Scan for the cell matching the given text and deliver its (x, y) coordinate at center. 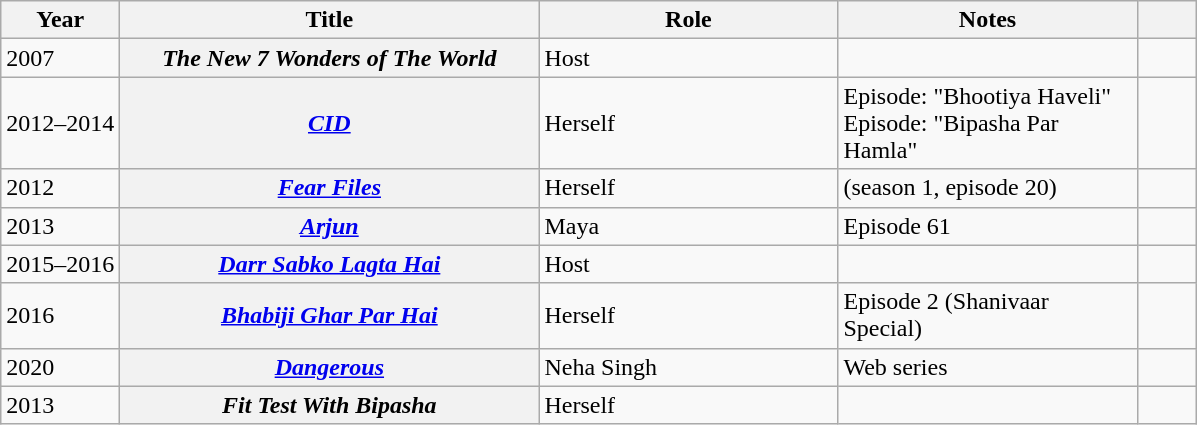
2007 (60, 58)
Darr Sabko Lagta Hai (330, 264)
2020 (60, 367)
2016 (60, 316)
Fear Files (330, 188)
Year (60, 20)
Role (688, 20)
Web series (988, 367)
The New 7 Wonders of The World (330, 58)
Episode 2 (Shanivaar Special) (988, 316)
Notes (988, 20)
(season 1, episode 20) (988, 188)
Bhabiji Ghar Par Hai (330, 316)
Fit Test With Bipasha (330, 405)
2012–2014 (60, 123)
Maya (688, 226)
2012 (60, 188)
Neha Singh (688, 367)
Episode 61 (988, 226)
2015–2016 (60, 264)
Title (330, 20)
Episode: "Bhootiya Haveli"Episode: "Bipasha Par Hamla" (988, 123)
Dangerous (330, 367)
CID (330, 123)
Arjun (330, 226)
